Output the [x, y] coordinate of the center of the cell containing the given text.  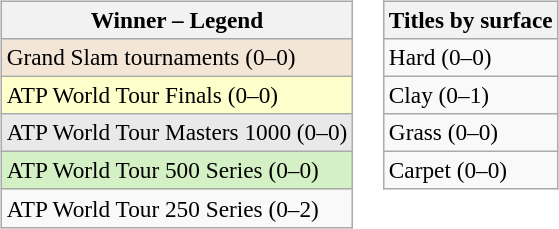
ATP World Tour Finals (0–0) [176, 95]
Titles by surface [470, 20]
Carpet (0–0) [470, 171]
Grand Slam tournaments (0–0) [176, 57]
Hard (0–0) [470, 57]
ATP World Tour 250 Series (0–2) [176, 208]
Grass (0–0) [470, 133]
ATP World Tour 500 Series (0–0) [176, 171]
ATP World Tour Masters 1000 (0–0) [176, 133]
Clay (0–1) [470, 95]
Winner – Legend [176, 20]
